Locate the cell with the specified text and output its (X, Y) center coordinate. 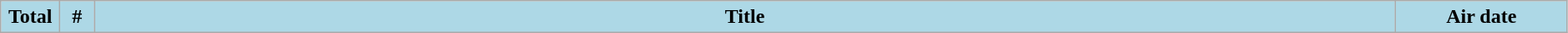
# (77, 17)
Title (745, 17)
Total (30, 17)
Air date (1481, 17)
